Search for the cell housing the specified text and yield its (x, y) center coordinate. 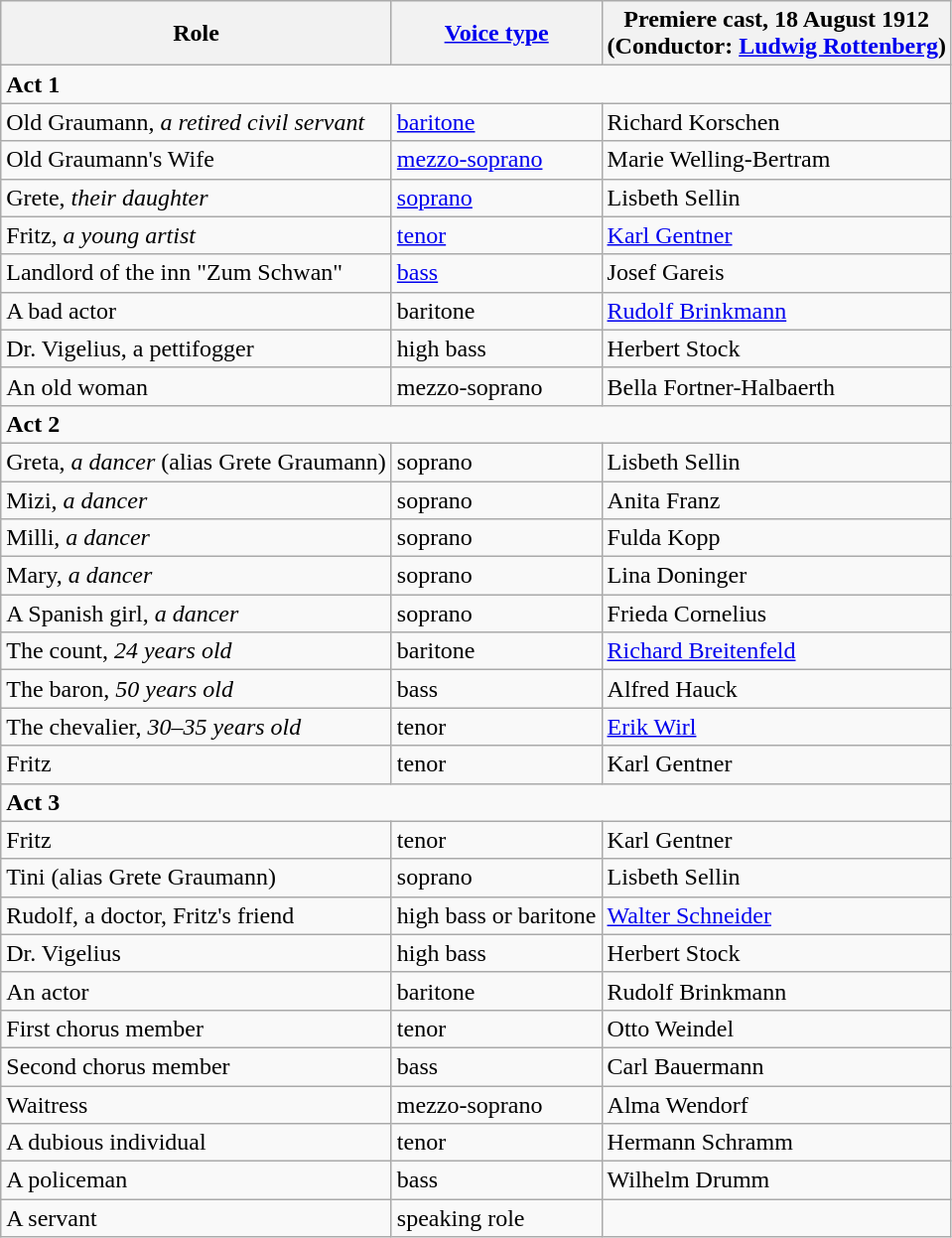
An actor (197, 991)
A Spanish girl, a dancer (197, 614)
Tini (alias Grete Graumann) (197, 878)
Walter Schneider (776, 915)
Wilhelm Drumm (776, 1180)
Grete, their daughter (197, 198)
Anita Franz (776, 499)
Alma Wendorf (776, 1105)
Voice type (496, 34)
Fritz, a young artist (197, 235)
Otto Weindel (776, 1029)
Dr. Vigelius (197, 953)
Richard Breitenfeld (776, 651)
Old Graumann, a retired civil servant (197, 122)
Old Graumann's Wife (197, 160)
Act 3 (476, 802)
Act 1 (476, 84)
Mizi, a dancer (197, 499)
Role (197, 34)
Josef Gareis (776, 273)
Second chorus member (197, 1066)
Marie Welling-Bertram (776, 160)
Dr. Vigelius, a pettifogger (197, 348)
Greta, a dancer (alias Grete Graumann) (197, 462)
Mary, a dancer (197, 576)
Waitress (197, 1105)
First chorus member (197, 1029)
Richard Korschen (776, 122)
The baron, 50 years old (197, 689)
Carl Bauermann (776, 1066)
A policeman (197, 1180)
A bad actor (197, 311)
Bella Fortner-Halbaerth (776, 386)
The count, 24 years old (197, 651)
Milli, a dancer (197, 538)
Hermann Schramm (776, 1143)
A servant (197, 1218)
Rudolf, a doctor, Fritz's friend (197, 915)
high bass or baritone (496, 915)
A dubious individual (197, 1143)
Premiere cast, 18 August 1912(Conductor: Ludwig Rottenberg) (776, 34)
Frieda Cornelius (776, 614)
speaking role (496, 1218)
Landlord of the inn "Zum Schwan" (197, 273)
Act 2 (476, 424)
An old woman (197, 386)
Erik Wirl (776, 727)
Alfred Hauck (776, 689)
The chevalier, 30–35 years old (197, 727)
Fulda Kopp (776, 538)
Lina Doninger (776, 576)
